Pinpoint the cell where the given text exists, returning its [X, Y] midpoint coordinate. 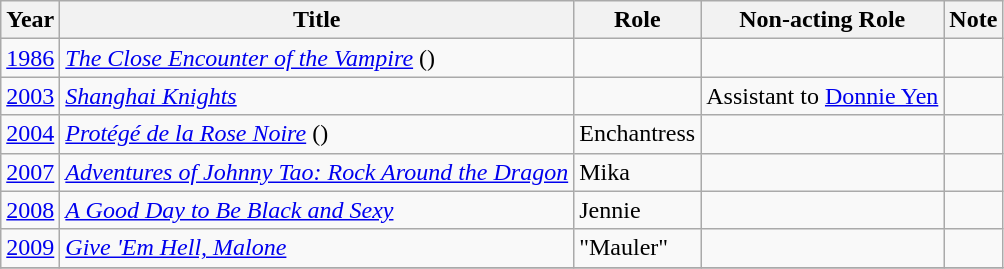
2008 [30, 210]
1986 [30, 58]
Title [317, 20]
Enchantress [638, 134]
2003 [30, 96]
2009 [30, 248]
Protégé de la Rose Noire () [317, 134]
"Mauler" [638, 248]
Jennie [638, 210]
Role [638, 20]
Mika [638, 172]
Adventures of Johnny Tao: Rock Around the Dragon [317, 172]
A Good Day to Be Black and Sexy [317, 210]
Shanghai Knights [317, 96]
2004 [30, 134]
The Close Encounter of the Vampire () [317, 58]
2007 [30, 172]
Give 'Em Hell, Malone [317, 248]
Note [974, 20]
Non-acting Role [822, 20]
Assistant to Donnie Yen [822, 96]
Year [30, 20]
